Search for the cell housing the specified text and yield its (x, y) center coordinate. 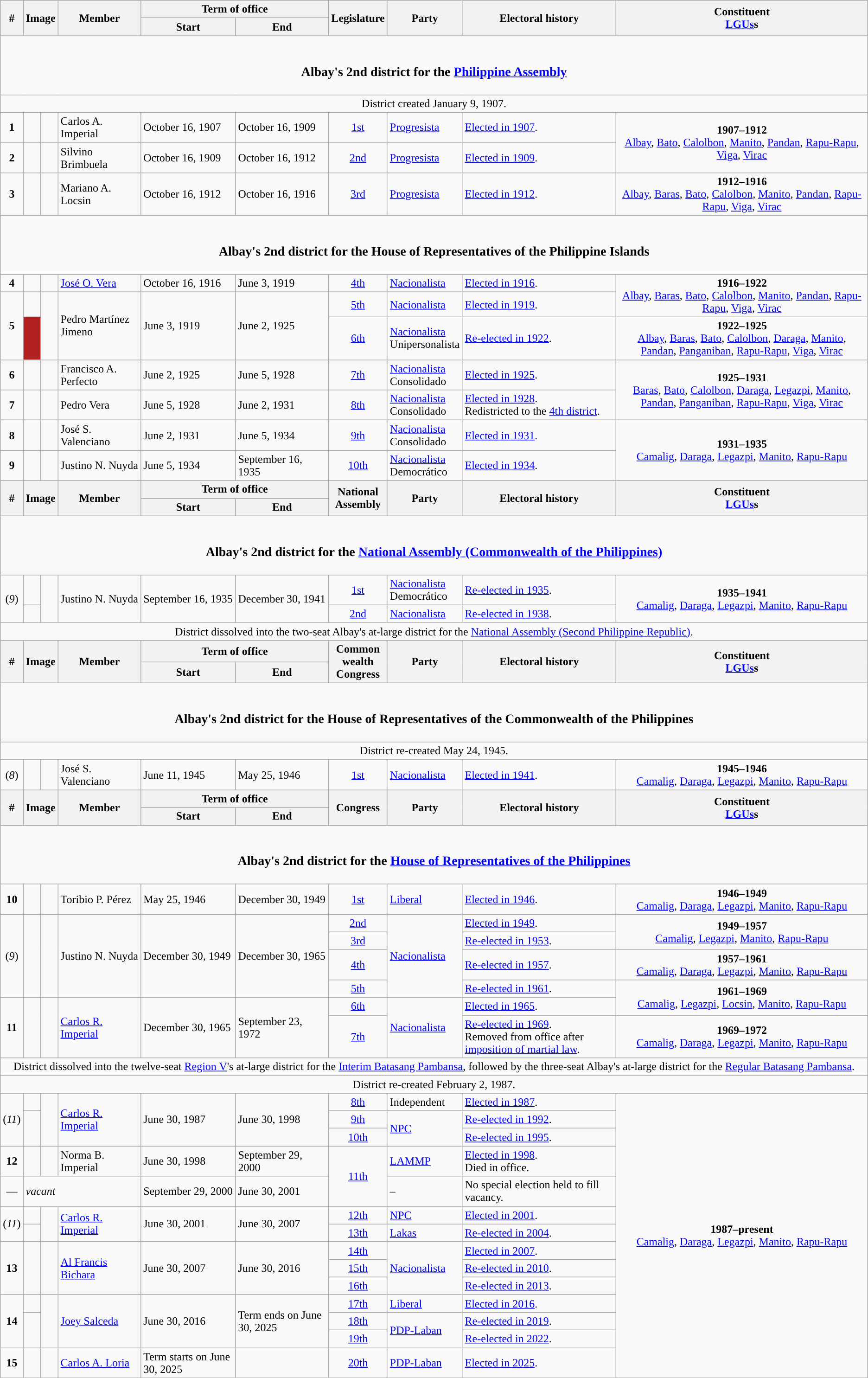
1916–1922Albay, Baras, Bato, Calolbon, Manito, Pandan, Rapu-Rapu, Viga, Virac (742, 296)
1925–1931Baras, Bato, Calolbon, Daraga, Legazpi, Manito, Pandan, Panganiban, Rapu-Rapu, Viga, Virac (742, 390)
NacionalistaUnipersonalista (425, 339)
13 (12, 1268)
1907–1912Albay, Bato, Calolbon, Manito, Pandan, Rapu-Rapu, Viga, Virac (742, 142)
Re-elected in 1969.Removed from office after imposition of martial law. (539, 1037)
No special election held to fill vacancy. (539, 1191)
1957–1961Camalig, Daraga, Legazpi, Manito, Rapu-Rapu (742, 965)
Toribio P. Pérez (99, 899)
1935–1941Camalig, Daraga, Legazpi, Manito, Rapu-Rapu (742, 598)
Elected in 1934. (539, 466)
1987–presentCamalig, Daraga, Legazpi, Manito, Rapu-Rapu (742, 1236)
NationalAssembly (358, 498)
Re-elected in 2004. (539, 1233)
Elected in 1949. (539, 923)
Elected in 2001. (539, 1215)
Carlos A. Imperial (99, 127)
District dissolved into the two-seat Albay's at-large district for the National Assembly (Second Philippine Republic). (434, 631)
Re-elected in 2022. (539, 1339)
16th (358, 1286)
Re-elected in 1992. (539, 1120)
Elected in 1987. (539, 1102)
Mariano A. Locsin (99, 194)
Carlos A. Loria (99, 1363)
Re-elected in 1995. (539, 1137)
1945–1946Camalig, Daraga, Legazpi, Manito, Rapu-Rapu (742, 775)
Re-elected in 1957. (539, 965)
1969–1972Camalig, Daraga, Legazpi, Manito, Rapu-Rapu (742, 1037)
14th (358, 1250)
Elected in 1907. (539, 127)
6 (12, 375)
1922–1925Albay, Baras, Bato, Calolbon, Daraga, Manito, Pandan, Panganiban, Rapu-Rapu, Viga, Virac (742, 339)
Lakas (425, 1233)
Elected in 2007. (539, 1250)
12 (12, 1161)
18th (358, 1321)
4 (12, 283)
1961–1969Camalig, Legazpi, Locsin, Manito, Rapu-Rapu (742, 997)
12th (358, 1215)
1949–1957Camalig, Legazpi, Manito, Rapu-Rapu (742, 932)
Al Francis Bichara (99, 1268)
1931–1935Camalig, Daraga, Legazpi, Manito, Rapu-Rapu (742, 450)
3 (12, 194)
Elected in 1931. (539, 435)
Elected in 1909. (539, 158)
José O. Vera (99, 283)
11 (12, 1028)
Norma B. Imperial (99, 1161)
Term ends on June 30, 2025 (282, 1321)
June 11, 1945 (188, 775)
Elected in 1998.Died in office. (539, 1161)
District re-created May 24, 1945. (434, 751)
Term starts on June 30, 2025 (188, 1363)
8 (12, 435)
LAMMP (425, 1161)
Re-elected in 1922. (539, 339)
2 (12, 158)
13th (358, 1233)
Re-elected in 2013. (539, 1286)
vacant (82, 1191)
District created January 9, 1907. (434, 103)
Silvino Brimbuela (99, 158)
10 (12, 899)
19th (358, 1339)
14 (12, 1321)
9 (12, 466)
June 30, 1987 (188, 1120)
5 (12, 326)
Elected in 2016. (539, 1303)
Albay's 2nd district for the Philippine Assembly (434, 65)
15 (12, 1363)
Pedro Martínez Jimeno (99, 326)
Albay's 2nd district for the House of Representatives of the Commonwealth of the Philippines (434, 712)
20th (358, 1363)
Re-elected in 1935. (539, 590)
Albay's 2nd district for the National Assembly (Commonwealth of the Philippines) (434, 545)
Elected in 1919. (539, 305)
(8) (12, 775)
Albay's 2nd district for the House of Representatives of the Philippines (434, 854)
Francisco A. Perfecto (99, 375)
Elected in 1916. (539, 283)
1946–1949Camalig, Daraga, Legazpi, Manito, Rapu-Rapu (742, 899)
Legislature (358, 18)
Re-elected in 2010. (539, 1268)
7 (12, 405)
District re-created February 2, 1987. (434, 1084)
Re-elected in 1953. (539, 941)
– (425, 1191)
11th (358, 1176)
— (12, 1191)
Pedro Vera (99, 405)
September 23, 1972 (282, 1028)
Re-elected in 1961. (539, 988)
Elected in 1946. (539, 899)
15th (358, 1268)
Re-elected in 2019. (539, 1321)
Elected in 1912. (539, 194)
Albay's 2nd district for the House of Representatives of the Philippine Islands (434, 245)
1912–1916Albay, Baras, Bato, Calolbon, Manito, Pandan, Rapu-Rapu, Viga, Virac (742, 194)
Elected in 1928.Redistricted to the 4th district. (539, 405)
Joey Salceda (99, 1321)
December 30, 1941 (282, 598)
October 16, 1907 (188, 127)
Elected in 1925. (539, 375)
1 (12, 127)
Re-elected in 1938. (539, 614)
17th (358, 1303)
CommonwealthCongress (358, 661)
Independent (425, 1102)
Elected in 1941. (539, 775)
Elected in 1965. (539, 1006)
Elected in 2025. (539, 1363)
Congress (358, 808)
